Output the [x, y] coordinate of the center of the cell containing the given text.  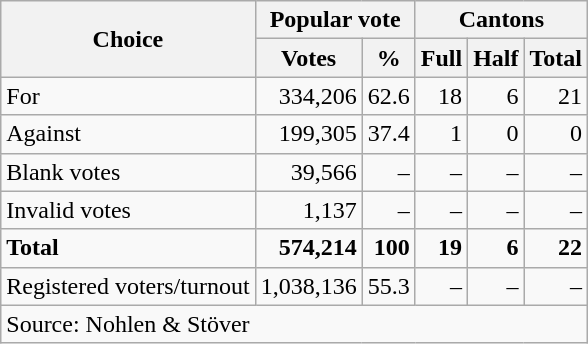
1,137 [308, 210]
22 [556, 248]
Invalid votes [128, 210]
Blank votes [128, 172]
Cantons [501, 20]
1,038,136 [308, 286]
39,566 [308, 172]
18 [441, 96]
574,214 [308, 248]
Popular vote [335, 20]
Choice [128, 39]
Half [496, 58]
62.6 [388, 96]
Source: Nohlen & Stöver [294, 324]
For [128, 96]
37.4 [388, 134]
21 [556, 96]
199,305 [308, 134]
19 [441, 248]
100 [388, 248]
Registered voters/turnout [128, 286]
Against [128, 134]
% [388, 58]
Votes [308, 58]
55.3 [388, 286]
334,206 [308, 96]
Full [441, 58]
1 [441, 134]
